Output the (x, y) coordinate of the center of the cell containing the given text.  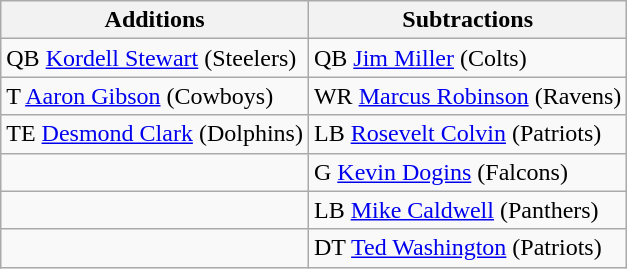
Additions (155, 20)
LB Mike Caldwell (Panthers) (467, 210)
DT Ted Washington (Patriots) (467, 248)
QB Kordell Stewart (Steelers) (155, 58)
QB Jim Miller (Colts) (467, 58)
T Aaron Gibson (Cowboys) (155, 96)
LB Rosevelt Colvin (Patriots) (467, 134)
WR Marcus Robinson (Ravens) (467, 96)
Subtractions (467, 20)
TE Desmond Clark (Dolphins) (155, 134)
G Kevin Dogins (Falcons) (467, 172)
